Provide the (x, y) coordinate of the cell's center where the given text is located.  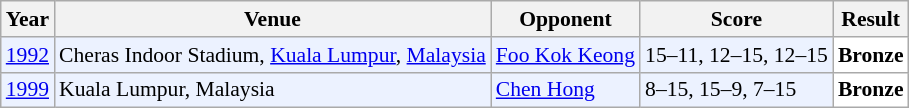
Cheras Indoor Stadium, Kuala Lumpur, Malaysia (272, 55)
15–11, 12–15, 12–15 (736, 55)
Venue (272, 19)
Opponent (566, 19)
1992 (28, 55)
Score (736, 19)
Chen Hong (566, 90)
Kuala Lumpur, Malaysia (272, 90)
Year (28, 19)
1999 (28, 90)
8–15, 15–9, 7–15 (736, 90)
Foo Kok Keong (566, 55)
Result (871, 19)
